Determine the [x, y] coordinate at the center of the cell enclosing the given text.  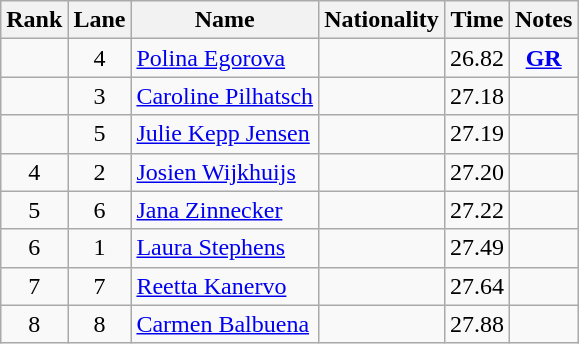
26.82 [476, 58]
Notes [543, 20]
Caroline Pilhatsch [225, 96]
27.22 [476, 210]
27.64 [476, 286]
Nationality [382, 20]
27.18 [476, 96]
Julie Kepp Jensen [225, 134]
27.19 [476, 134]
GR [543, 58]
Reetta Kanervo [225, 286]
27.49 [476, 248]
Time [476, 20]
Polina Egorova [225, 58]
Lane [100, 20]
2 [100, 172]
Laura Stephens [225, 248]
Josien Wijkhuijs [225, 172]
Name [225, 20]
27.88 [476, 324]
Carmen Balbuena [225, 324]
27.20 [476, 172]
Rank [34, 20]
1 [100, 248]
3 [100, 96]
Jana Zinnecker [225, 210]
